Return the [X, Y] coordinate for the center point of the cell that contains the specified text.  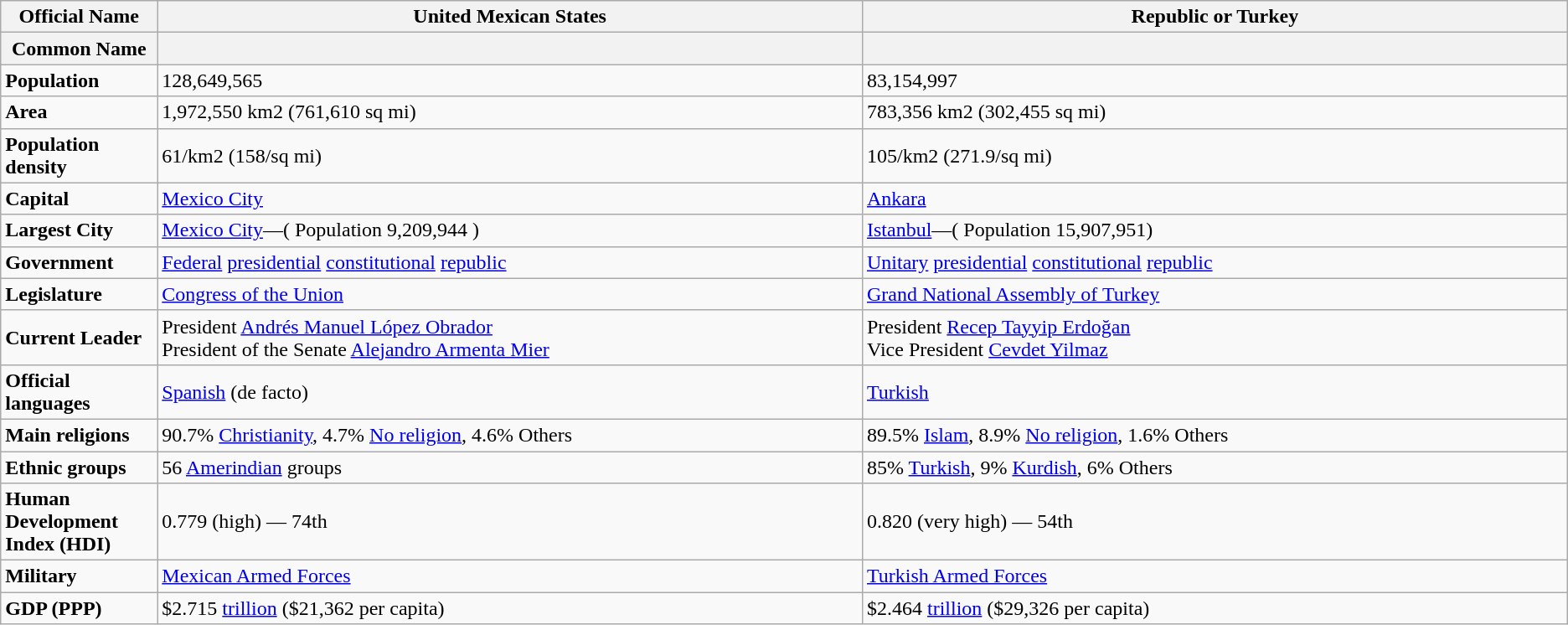
89.5% Islam, 8.9% No religion, 1.6% Others [1215, 435]
90.7% Christianity, 4.7% No religion, 4.6% Others [510, 435]
Main religions [79, 435]
Legislature [79, 294]
Republic or Turkey [1215, 17]
105/km2 (271.9/sq mi) [1215, 156]
Official languages [79, 392]
GDP (PPP) [79, 608]
Grand National Assembly of Turkey [1215, 294]
Largest City [79, 230]
Government [79, 262]
Spanish (de facto) [510, 392]
85% Turkish, 9% Kurdish, 6% Others [1215, 467]
Common Name [79, 49]
Population density [79, 156]
Military [79, 576]
$2.464 trillion ($29,326 per capita) [1215, 608]
Area [79, 112]
783,356 km2 (302,455 sq mi) [1215, 112]
1,972,550 km2 (761,610 sq mi) [510, 112]
Istanbul—( Population 15,907,951) [1215, 230]
Ethnic groups [79, 467]
Capital [79, 199]
United Mexican States [510, 17]
Mexico City—( Population 9,209,944 ) [510, 230]
President Recep Tayyip Erdoğan Vice President Cevdet Yilmaz [1215, 337]
Congress of the Union [510, 294]
President Andrés Manuel López Obrador President of the Senate Alejandro Armenta Mier [510, 337]
61/km2 (158/sq mi) [510, 156]
Mexican Armed Forces [510, 576]
$2.715 trillion ($21,362 per capita) [510, 608]
Current Leader [79, 337]
Federal presidential constitutional republic [510, 262]
Ankara [1215, 199]
128,649,565 [510, 80]
0.820 (very high) — 54th [1215, 522]
Unitary presidential constitutional republic [1215, 262]
Population [79, 80]
83,154,997 [1215, 80]
Official Name [79, 17]
Human Development Index (HDI) [79, 522]
0.779 (high) — 74th [510, 522]
Mexico City [510, 199]
Turkish Armed Forces [1215, 576]
Turkish [1215, 392]
56 Amerindian groups [510, 467]
